Output the (x, y) coordinate of the center of the cell containing the given text.  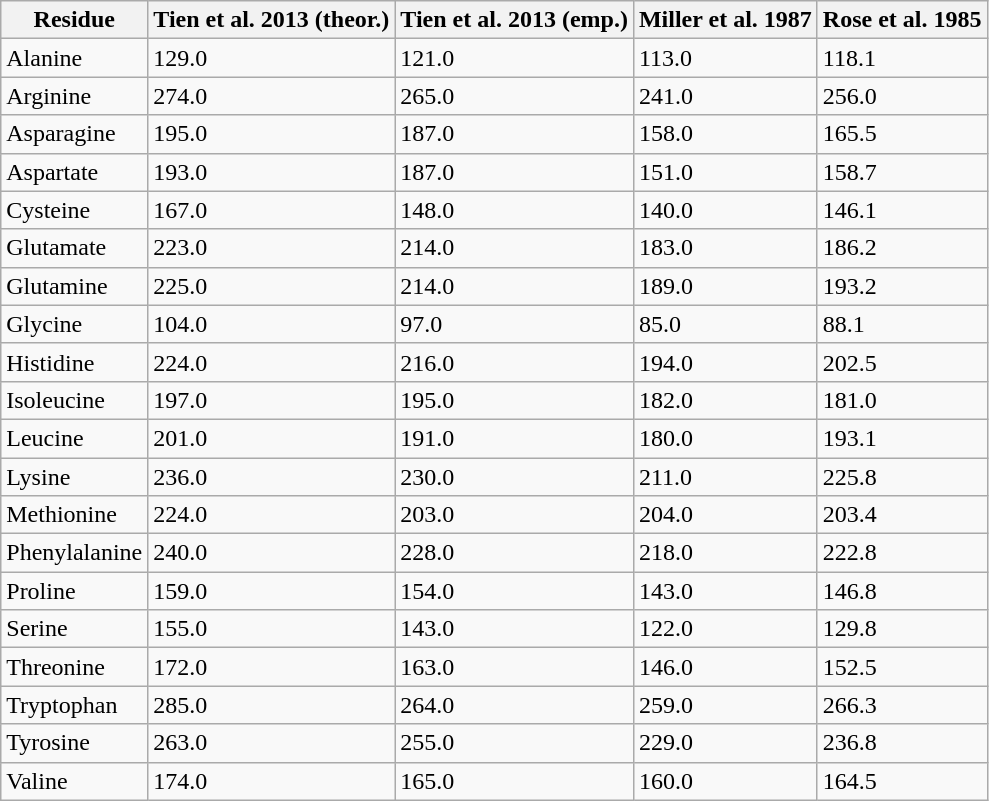
241.0 (725, 96)
259.0 (725, 705)
Alanine (74, 58)
Residue (74, 20)
159.0 (272, 591)
201.0 (272, 438)
255.0 (514, 743)
151.0 (725, 172)
164.5 (902, 781)
236.0 (272, 477)
Tryptophan (74, 705)
Valine (74, 781)
202.5 (902, 362)
216.0 (514, 362)
230.0 (514, 477)
285.0 (272, 705)
Aspartate (74, 172)
265.0 (514, 96)
Phenylalanine (74, 553)
Tien et al. 2013 (theor.) (272, 20)
88.1 (902, 324)
236.8 (902, 743)
197.0 (272, 400)
182.0 (725, 400)
274.0 (272, 96)
160.0 (725, 781)
Asparagine (74, 134)
256.0 (902, 96)
97.0 (514, 324)
152.5 (902, 667)
264.0 (514, 705)
240.0 (272, 553)
Serine (74, 629)
Glutamine (74, 286)
223.0 (272, 248)
204.0 (725, 515)
228.0 (514, 553)
Histidine (74, 362)
Cysteine (74, 210)
129.0 (272, 58)
218.0 (725, 553)
225.0 (272, 286)
Arginine (74, 96)
174.0 (272, 781)
104.0 (272, 324)
266.3 (902, 705)
146.1 (902, 210)
146.0 (725, 667)
148.0 (514, 210)
Glutamate (74, 248)
186.2 (902, 248)
194.0 (725, 362)
146.8 (902, 591)
Tyrosine (74, 743)
85.0 (725, 324)
158.7 (902, 172)
Isoleucine (74, 400)
140.0 (725, 210)
191.0 (514, 438)
Glycine (74, 324)
203.4 (902, 515)
118.1 (902, 58)
Tien et al. 2013 (emp.) (514, 20)
172.0 (272, 667)
158.0 (725, 134)
Threonine (74, 667)
154.0 (514, 591)
203.0 (514, 515)
222.8 (902, 553)
165.0 (514, 781)
180.0 (725, 438)
211.0 (725, 477)
Miller et al. 1987 (725, 20)
Leucine (74, 438)
263.0 (272, 743)
189.0 (725, 286)
Lysine (74, 477)
Rose et al. 1985 (902, 20)
193.1 (902, 438)
229.0 (725, 743)
181.0 (902, 400)
121.0 (514, 58)
122.0 (725, 629)
225.8 (902, 477)
129.8 (902, 629)
155.0 (272, 629)
113.0 (725, 58)
165.5 (902, 134)
193.2 (902, 286)
Proline (74, 591)
193.0 (272, 172)
Methionine (74, 515)
183.0 (725, 248)
163.0 (514, 667)
167.0 (272, 210)
